Detect which cell encompasses the target text, then output its (x, y) center coordinate. 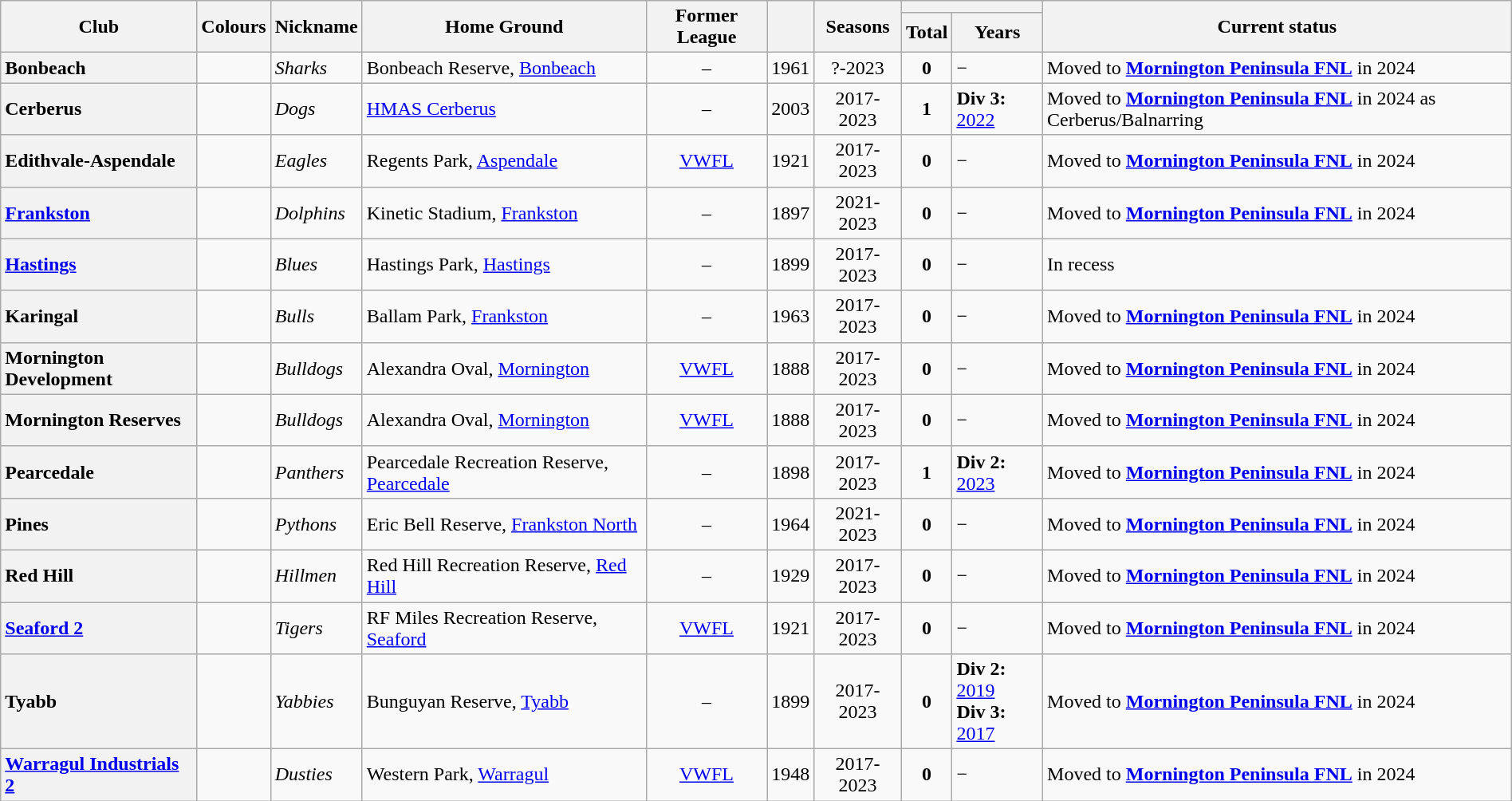
Regents Park, Aspendale (504, 161)
Dogs (316, 109)
Red Hill (99, 576)
Seaford 2 (99, 627)
Hillmen (316, 576)
Nickname (316, 27)
In recess (1278, 265)
Panthers (316, 472)
Yabbies (316, 702)
Dolphins (316, 212)
Cerberus (99, 109)
Seasons (858, 27)
1964 (791, 523)
Div 2: 2019Div 3: 2017 (998, 702)
Pines (99, 523)
Bulls (316, 316)
Former League (707, 27)
1963 (791, 316)
Moved to Mornington Peninsula FNL in 2024 as Cerberus/Balnarring (1278, 109)
Red Hill Recreation Reserve, Red Hill (504, 576)
Western Park, Warragul (504, 775)
Sharks (316, 68)
Frankston (99, 212)
Edithvale-Aspendale (99, 161)
Warragul Industrials 2 (99, 775)
Pearcedale Recreation Reserve, Pearcedale (504, 472)
Total (927, 32)
1961 (791, 68)
Tyabb (99, 702)
Bonbeach (99, 68)
HMAS Cerberus (504, 109)
Div 2: 2023 (998, 472)
Eagles (316, 161)
2003 (791, 109)
Pythons (316, 523)
Bunguyan Reserve, Tyabb (504, 702)
1929 (791, 576)
1948 (791, 775)
Ballam Park, Frankston (504, 316)
Div 3: 2022 (998, 109)
RF Miles Recreation Reserve, Seaford (504, 627)
Hastings (99, 265)
Kinetic Stadium, Frankston (504, 212)
Karingal (99, 316)
1898 (791, 472)
Blues (316, 265)
?-2023 (858, 68)
Colours (234, 27)
Dusties (316, 775)
Club (99, 27)
Years (998, 32)
Home Ground (504, 27)
Eric Bell Reserve, Frankston North (504, 523)
Mornington Development (99, 369)
Pearcedale (99, 472)
Bonbeach Reserve, Bonbeach (504, 68)
Current status (1278, 27)
Mornington Reserves (99, 420)
1897 (791, 212)
Tigers (316, 627)
Hastings Park, Hastings (504, 265)
